Return the (x, y) coordinate for the center point of the cell that contains the specified text.  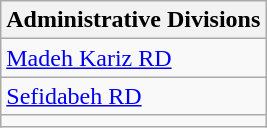
Sefidabeh RD (134, 96)
Madeh Kariz RD (134, 58)
Administrative Divisions (134, 20)
